Determine the [x, y] coordinate at the center of the cell enclosing the given text.  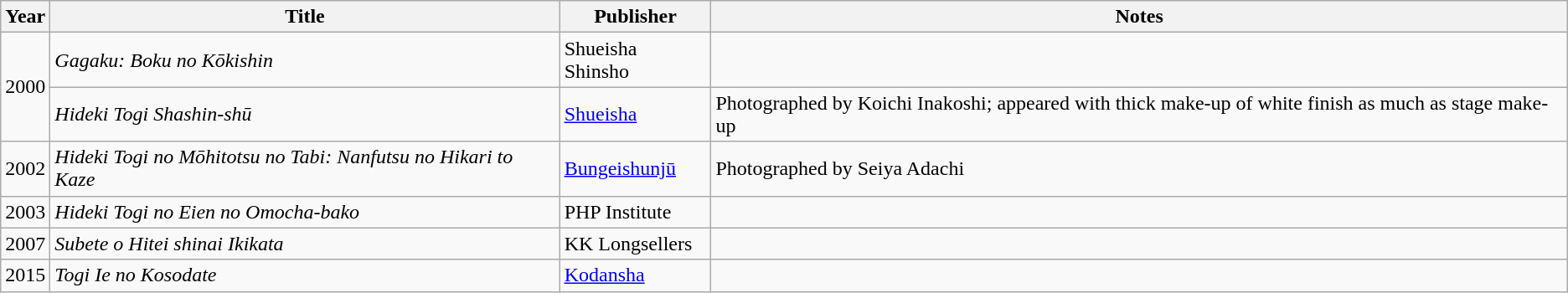
2000 [25, 87]
Bungeishunjū [635, 169]
Kodansha [635, 275]
Year [25, 17]
Shueisha Shinsho [635, 60]
Gagaku: Boku no Kōkishin [305, 60]
Title [305, 17]
PHP Institute [635, 212]
Hideki Togi no Mōhitotsu no Tabi: Nanfutsu no Hikari to Kaze [305, 169]
Photographed by Koichi Inakoshi; appeared with thick make-up of white finish as much as stage make-up [1139, 114]
Notes [1139, 17]
Subete o Hitei shinai Ikikata [305, 244]
Togi Ie no Kosodate [305, 275]
2015 [25, 275]
Hideki Togi Shashin-shū [305, 114]
2003 [25, 212]
2007 [25, 244]
2002 [25, 169]
KK Longsellers [635, 244]
Publisher [635, 17]
Hideki Togi no Eien no Omocha-bako [305, 212]
Shueisha [635, 114]
Photographed by Seiya Adachi [1139, 169]
